Determine the (x, y) coordinate at the center of the cell enclosing the given text.  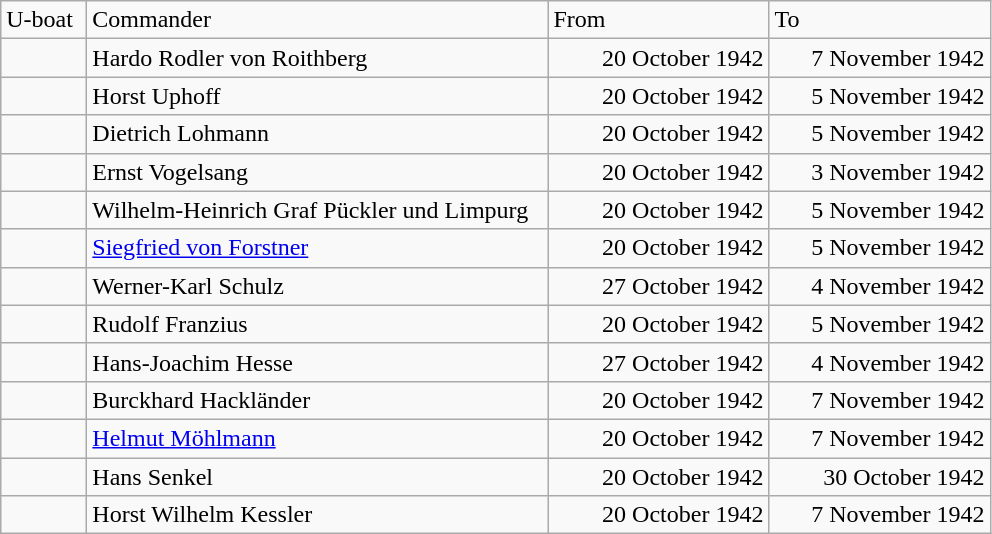
Helmut Möhlmann (318, 438)
U-boat (44, 20)
Siegfried von Forstner (318, 248)
Horst Wilhelm Kessler (318, 515)
Hardo Rodler von Roithberg (318, 58)
Werner-Karl Schulz (318, 286)
Wilhelm-Heinrich Graf Pückler und Limpurg (318, 210)
Hans Senkel (318, 477)
30 October 1942 (880, 477)
Ernst Vogelsang (318, 172)
Hans-Joachim Hesse (318, 362)
Horst Uphoff (318, 96)
From (658, 20)
Dietrich Lohmann (318, 134)
3 November 1942 (880, 172)
To (880, 20)
Burckhard Hackländer (318, 400)
Commander (318, 20)
Rudolf Franzius (318, 324)
